Detect which cell encompasses the target text, then output its [X, Y] center coordinate. 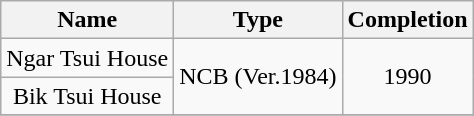
1990 [408, 77]
Type [258, 20]
Ngar Tsui House [88, 58]
Name [88, 20]
NCB (Ver.1984) [258, 77]
Completion [408, 20]
Bik Tsui House [88, 96]
